Capture the cell that displays the provided text and extract its (x, y) central coordinate. 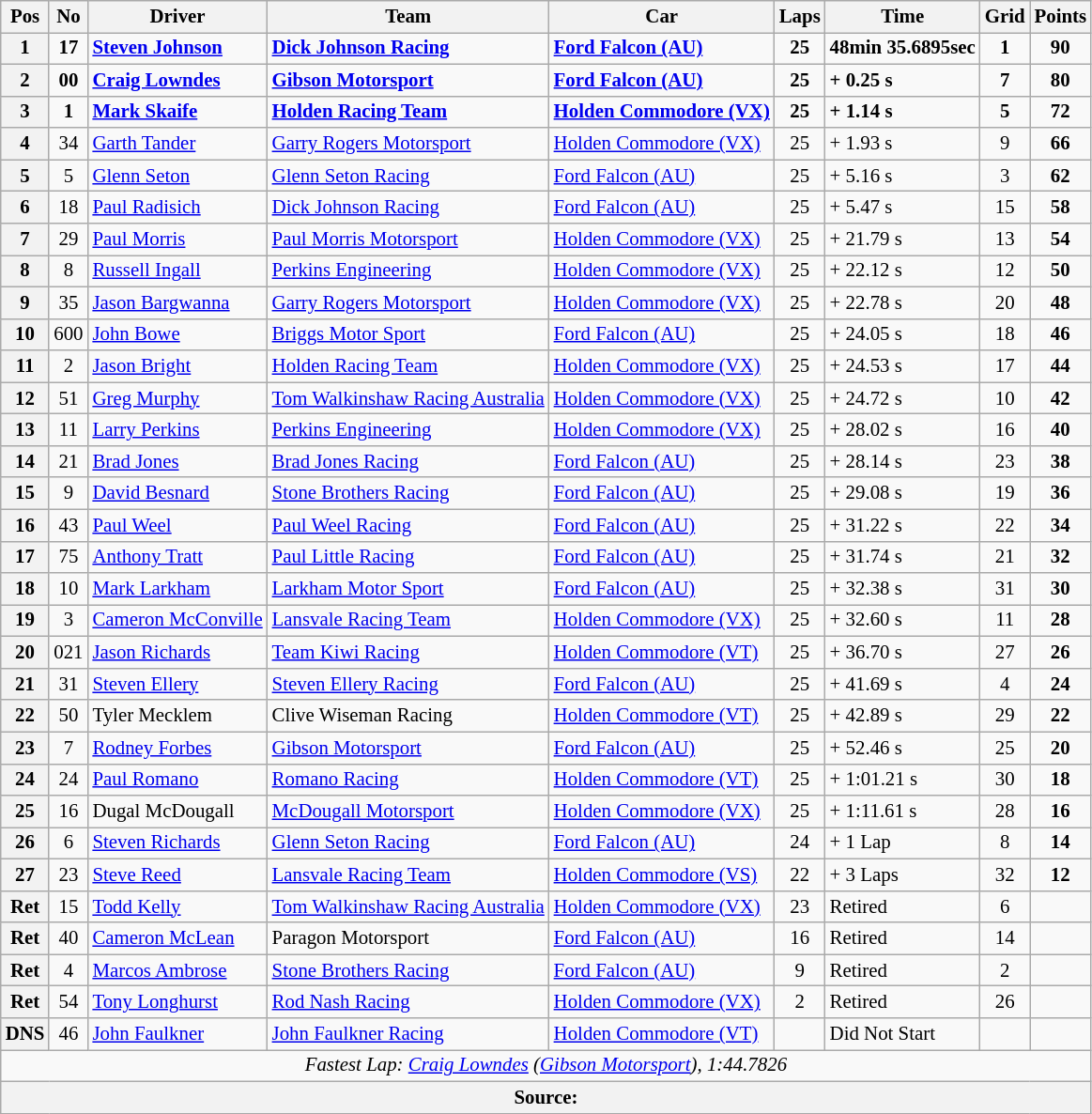
+ 0.25 s (903, 80)
+ 24.05 s (903, 334)
Driver (177, 17)
Steven Richards (177, 843)
Garth Tander (177, 144)
Team Kiwi Racing (408, 653)
75 (68, 557)
Steven Johnson (177, 48)
David Besnard (177, 493)
Marcos Ambrose (177, 970)
Paul Radisich (177, 208)
+ 22.12 s (903, 271)
Mark Skaife (177, 112)
Paul Morris (177, 240)
+ 32.38 s (903, 589)
+ 5.16 s (903, 176)
+ 36.70 s (903, 653)
Did Not Start (903, 1034)
Steven Ellery (177, 684)
Greg Murphy (177, 398)
+ 28.14 s (903, 461)
+ 1:01.21 s (903, 780)
+ 29.08 s (903, 493)
Rod Nash Racing (408, 1002)
DNS (25, 1034)
+ 31.22 s (903, 525)
+ 3 Laps (903, 874)
McDougall Motorsport (408, 812)
Fastest Lap: Craig Lowndes (Gibson Motorsport), 1:44.7826 (546, 1066)
+ 31.74 s (903, 557)
Todd Kelly (177, 906)
36 (1061, 493)
+ 28.02 s (903, 430)
Larry Perkins (177, 430)
+ 24.53 s (903, 366)
Larkham Motor Sport (408, 589)
Grid (1005, 17)
+ 52.46 s (903, 748)
80 (1061, 80)
Steve Reed (177, 874)
Craig Lowndes (177, 80)
51 (68, 398)
Brad Jones Racing (408, 461)
Source: (546, 1097)
Anthony Tratt (177, 557)
Time (903, 17)
+ 42.89 s (903, 716)
Brad Jones (177, 461)
600 (68, 334)
+ 21.79 s (903, 240)
Dugal McDougall (177, 812)
+ 1.93 s (903, 144)
Russell Ingall (177, 271)
Clive Wiseman Racing (408, 716)
44 (1061, 366)
Cameron McLean (177, 938)
Paul Morris Motorsport (408, 240)
Mark Larkham (177, 589)
John Faulkner Racing (408, 1034)
+ 32.60 s (903, 621)
+ 5.47 s (903, 208)
+ 1.14 s (903, 112)
62 (1061, 176)
+ 1:11.61 s (903, 812)
+ 1 Lap (903, 843)
Jason Bright (177, 366)
48 (1061, 302)
90 (1061, 48)
58 (1061, 208)
35 (68, 302)
Rodney Forbes (177, 748)
Holden Commodore (VS) (662, 874)
48min 35.6895sec (903, 48)
Paul Weel (177, 525)
Paragon Motorsport (408, 938)
John Bowe (177, 334)
+ 22.78 s (903, 302)
Car (662, 17)
Points (1061, 17)
Romano Racing (408, 780)
38 (1061, 461)
Paul Little Racing (408, 557)
Glenn Seton (177, 176)
43 (68, 525)
+ 41.69 s (903, 684)
66 (1061, 144)
Steven Ellery Racing (408, 684)
John Faulkner (177, 1034)
00 (68, 80)
Tyler Mecklem (177, 716)
Paul Romano (177, 780)
Tony Longhurst (177, 1002)
Pos (25, 17)
72 (1061, 112)
Briggs Motor Sport (408, 334)
Laps (800, 17)
021 (68, 653)
Jason Bargwanna (177, 302)
Team (408, 17)
No (68, 17)
Jason Richards (177, 653)
Paul Weel Racing (408, 525)
Cameron McConville (177, 621)
42 (1061, 398)
+ 24.72 s (903, 398)
